Output the (X, Y) coordinate of the center of the cell containing the given text.  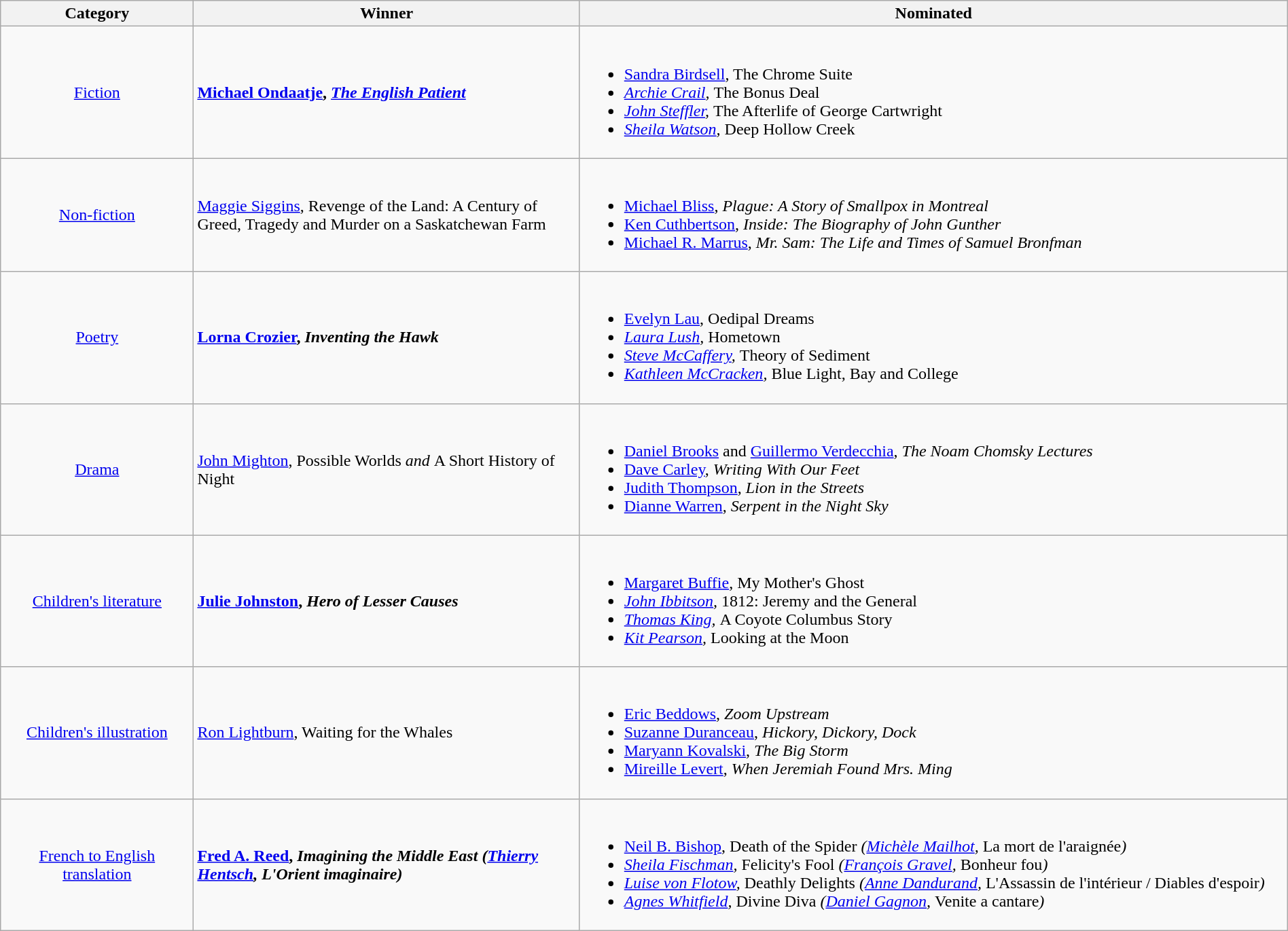
Children's literature (97, 601)
Margaret Buffie, My Mother's GhostJohn Ibbitson, 1812: Jeremy and the GeneralThomas King, A Coyote Columbus StoryKit Pearson, Looking at the Moon (933, 601)
Sandra Birdsell, The Chrome SuiteArchie Crail, The Bonus DealJohn Steffler, The Afterlife of George CartwrightSheila Watson, Deep Hollow Creek (933, 92)
John Mighton, Possible Worlds and A Short History of Night (387, 469)
Drama (97, 469)
Evelyn Lau, Oedipal DreamsLaura Lush, HometownSteve McCaffery, Theory of SedimentKathleen McCracken, Blue Light, Bay and College (933, 337)
Category (97, 14)
Children's illustration (97, 733)
Fred A. Reed, Imagining the Middle East (Thierry Hentsch, L'Orient imaginaire) (387, 864)
Ron Lightburn, Waiting for the Whales (387, 733)
French to English translation (97, 864)
Julie Johnston, Hero of Lesser Causes (387, 601)
Lorna Crozier, Inventing the Hawk (387, 337)
Michael Ondaatje, The English Patient (387, 92)
Maggie Siggins, Revenge of the Land: A Century of Greed, Tragedy and Murder on a Saskatchewan Farm (387, 215)
Nominated (933, 14)
Fiction (97, 92)
Non-fiction (97, 215)
Poetry (97, 337)
Eric Beddows, Zoom UpstreamSuzanne Duranceau, Hickory, Dickory, DockMaryann Kovalski, The Big StormMireille Levert, When Jeremiah Found Mrs. Ming (933, 733)
Winner (387, 14)
